Detect which cell encompasses the target text, then output its (x, y) center coordinate. 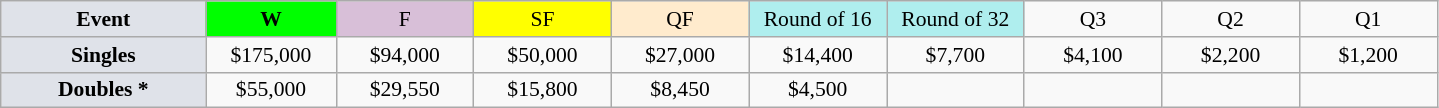
Q2 (1231, 19)
$175,000 (271, 55)
Round of 32 (955, 19)
$15,800 (543, 90)
QF (680, 19)
F (405, 19)
$8,450 (680, 90)
Singles (104, 55)
$1,200 (1368, 55)
SF (543, 19)
$7,700 (955, 55)
$27,000 (680, 55)
W (271, 19)
$4,500 (818, 90)
$2,200 (1231, 55)
Doubles * (104, 90)
Round of 16 (818, 19)
Event (104, 19)
$55,000 (271, 90)
Q3 (1093, 19)
$4,100 (1093, 55)
$94,000 (405, 55)
Q1 (1368, 19)
$14,400 (818, 55)
$29,550 (405, 90)
$50,000 (543, 55)
